Pinpoint the cell where the given text exists, returning its [X, Y] midpoint coordinate. 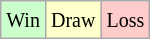
Loss [126, 20]
Win [24, 20]
Draw [72, 20]
